Determine the (X, Y) coordinate at the center of the cell enclosing the given text.  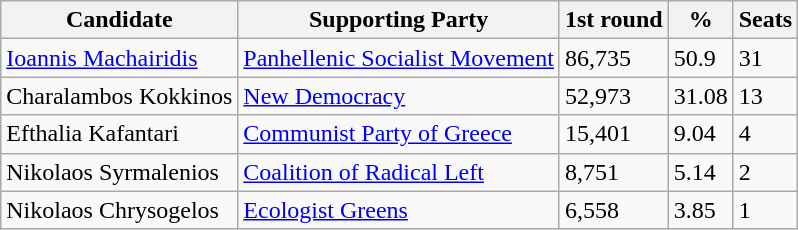
Efthalia Kafantari (120, 134)
Panhellenic Socialist Movement (399, 58)
Supporting Party (399, 20)
Coalition of Radical Left (399, 172)
15,401 (614, 134)
3.85 (700, 210)
Charalambos Kokkinos (120, 96)
% (700, 20)
Ioannis Machairidis (120, 58)
Ecologist Greens (399, 210)
Seats (765, 20)
86,735 (614, 58)
52,973 (614, 96)
4 (765, 134)
2 (765, 172)
Nikolaos Chrysogelos (120, 210)
Candidate (120, 20)
Communist Party of Greece (399, 134)
8,751 (614, 172)
6,558 (614, 210)
5.14 (700, 172)
13 (765, 96)
New Democracy (399, 96)
1st round (614, 20)
31.08 (700, 96)
50.9 (700, 58)
Nikolaos Syrmalenios (120, 172)
1 (765, 210)
31 (765, 58)
9.04 (700, 134)
